Return the (x, y) coordinate for the center point of the cell that contains the specified text.  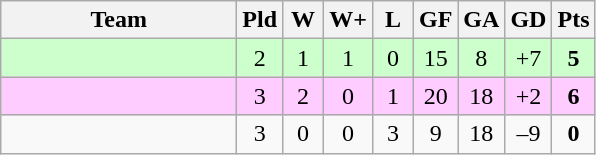
15 (435, 58)
W+ (348, 20)
8 (482, 58)
+2 (528, 96)
L (392, 20)
+7 (528, 58)
Pts (574, 20)
GD (528, 20)
20 (435, 96)
–9 (528, 134)
W (304, 20)
9 (435, 134)
Team (119, 20)
6 (574, 96)
5 (574, 58)
Pld (260, 20)
GF (435, 20)
GA (482, 20)
